Search for the cell housing the specified text and yield its [x, y] center coordinate. 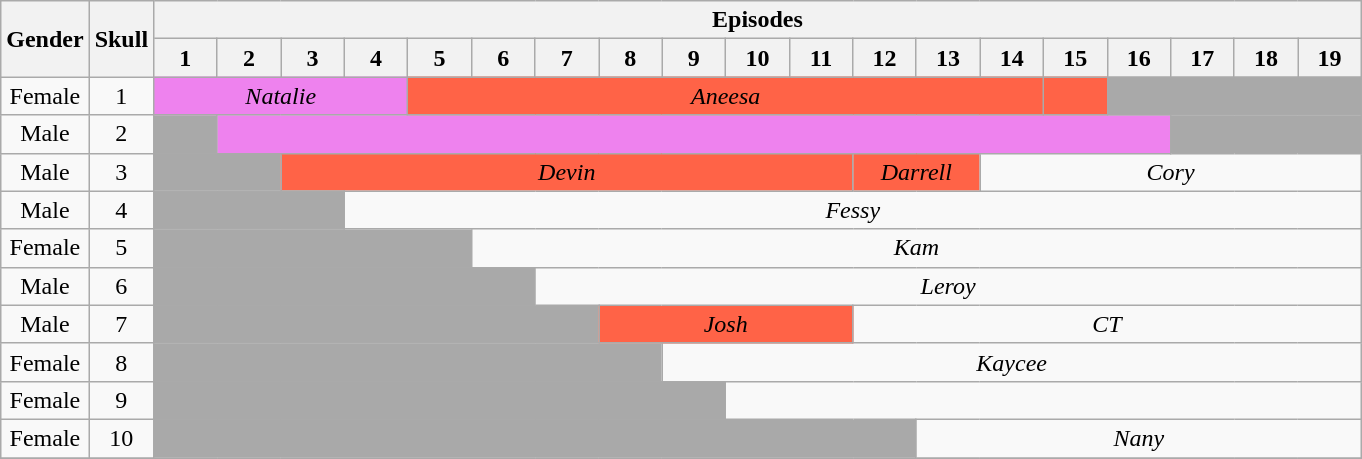
14 [1012, 58]
Fessy [852, 210]
Gender [45, 39]
Devin [567, 172]
17 [1203, 58]
15 [1075, 58]
Aneesa [726, 96]
13 [948, 58]
Natalie [281, 96]
Kaycee [1012, 362]
Darrell [916, 172]
16 [1139, 58]
12 [885, 58]
11 [821, 58]
19 [1330, 58]
Leroy [948, 286]
18 [1266, 58]
Josh [726, 324]
CT [1107, 324]
Episodes [758, 20]
Cory [1170, 172]
Nany [1138, 438]
Skull [121, 39]
Kam [916, 248]
